Detect which cell encompasses the target text, then output its [X, Y] center coordinate. 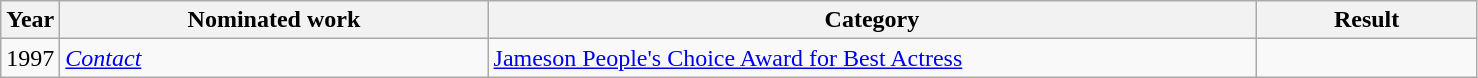
Contact [274, 58]
Nominated work [274, 20]
Category [872, 20]
1997 [30, 58]
Result [1366, 20]
Year [30, 20]
Jameson People's Choice Award for Best Actress [872, 58]
